Provide the (X, Y) coordinate of the cell's center where the given text is located.  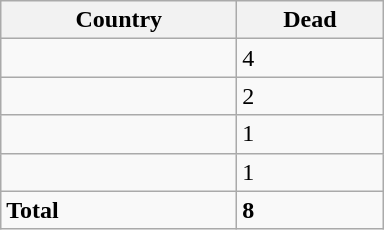
4 (310, 58)
Total (119, 210)
8 (310, 210)
2 (310, 96)
Country (119, 20)
Dead (310, 20)
